For the text-containing cell, return its midpoint in [X, Y] coordinate format. 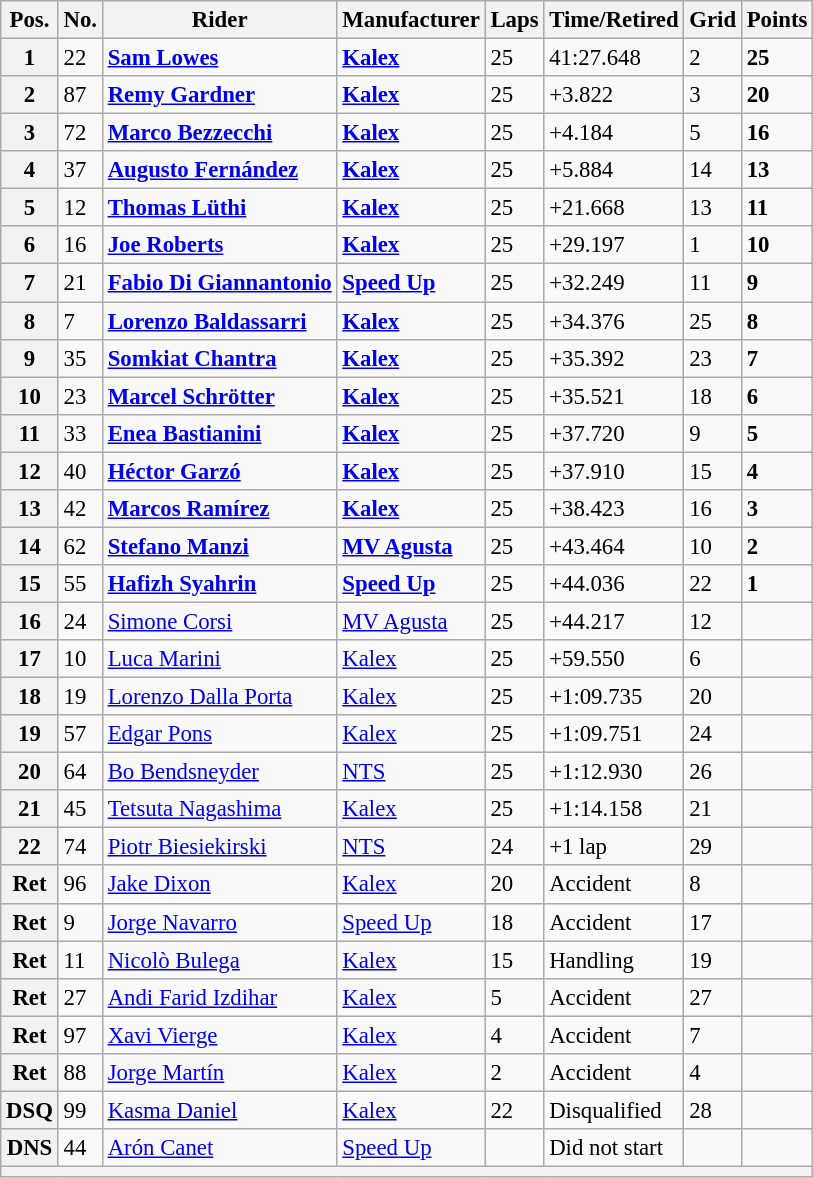
Jake Dixon [220, 885]
+1:09.735 [614, 697]
99 [80, 1110]
Marco Bezzecchi [220, 133]
Stefano Manzi [220, 546]
+3.822 [614, 95]
Jorge Navarro [220, 922]
+38.423 [614, 509]
Simone Corsi [220, 621]
DNS [30, 1148]
+1:09.751 [614, 734]
26 [712, 772]
42 [80, 509]
62 [80, 546]
35 [80, 358]
97 [80, 1035]
Points [776, 20]
+37.720 [614, 433]
Grid [712, 20]
+21.668 [614, 208]
96 [80, 885]
Hafizh Syahrin [220, 584]
Luca Marini [220, 659]
Arón Canet [220, 1148]
41:27.648 [614, 58]
+4.184 [614, 133]
Somkiat Chantra [220, 358]
Tetsuta Nagashima [220, 809]
Sam Lowes [220, 58]
Disqualified [614, 1110]
+59.550 [614, 659]
29 [712, 847]
+1:14.158 [614, 809]
+1:12.930 [614, 772]
+1 lap [614, 847]
Handling [614, 960]
Manufacturer [411, 20]
+34.376 [614, 321]
Time/Retired [614, 20]
Pos. [30, 20]
+35.521 [614, 396]
Lorenzo Baldassarri [220, 321]
55 [80, 584]
Nicolò Bulega [220, 960]
37 [80, 170]
72 [80, 133]
Rider [220, 20]
No. [80, 20]
+35.392 [614, 358]
+37.910 [614, 471]
Laps [514, 20]
+44.217 [614, 621]
Kasma Daniel [220, 1110]
Piotr Biesiekirski [220, 847]
+43.464 [614, 546]
Bo Bendsneyder [220, 772]
88 [80, 1073]
Marcos Ramírez [220, 509]
Remy Gardner [220, 95]
Héctor Garzó [220, 471]
Xavi Vierge [220, 1035]
Did not start [614, 1148]
57 [80, 734]
Fabio Di Giannantonio [220, 283]
Andi Farid Izdihar [220, 997]
+44.036 [614, 584]
Lorenzo Dalla Porta [220, 697]
40 [80, 471]
33 [80, 433]
44 [80, 1148]
Thomas Lüthi [220, 208]
28 [712, 1110]
87 [80, 95]
Edgar Pons [220, 734]
74 [80, 847]
64 [80, 772]
+5.884 [614, 170]
45 [80, 809]
+32.249 [614, 283]
Marcel Schrötter [220, 396]
DSQ [30, 1110]
+29.197 [614, 245]
Joe Roberts [220, 245]
Augusto Fernández [220, 170]
Jorge Martín [220, 1073]
Enea Bastianini [220, 433]
